Provide the [X, Y] coordinate of the cell's center where the given text is located.  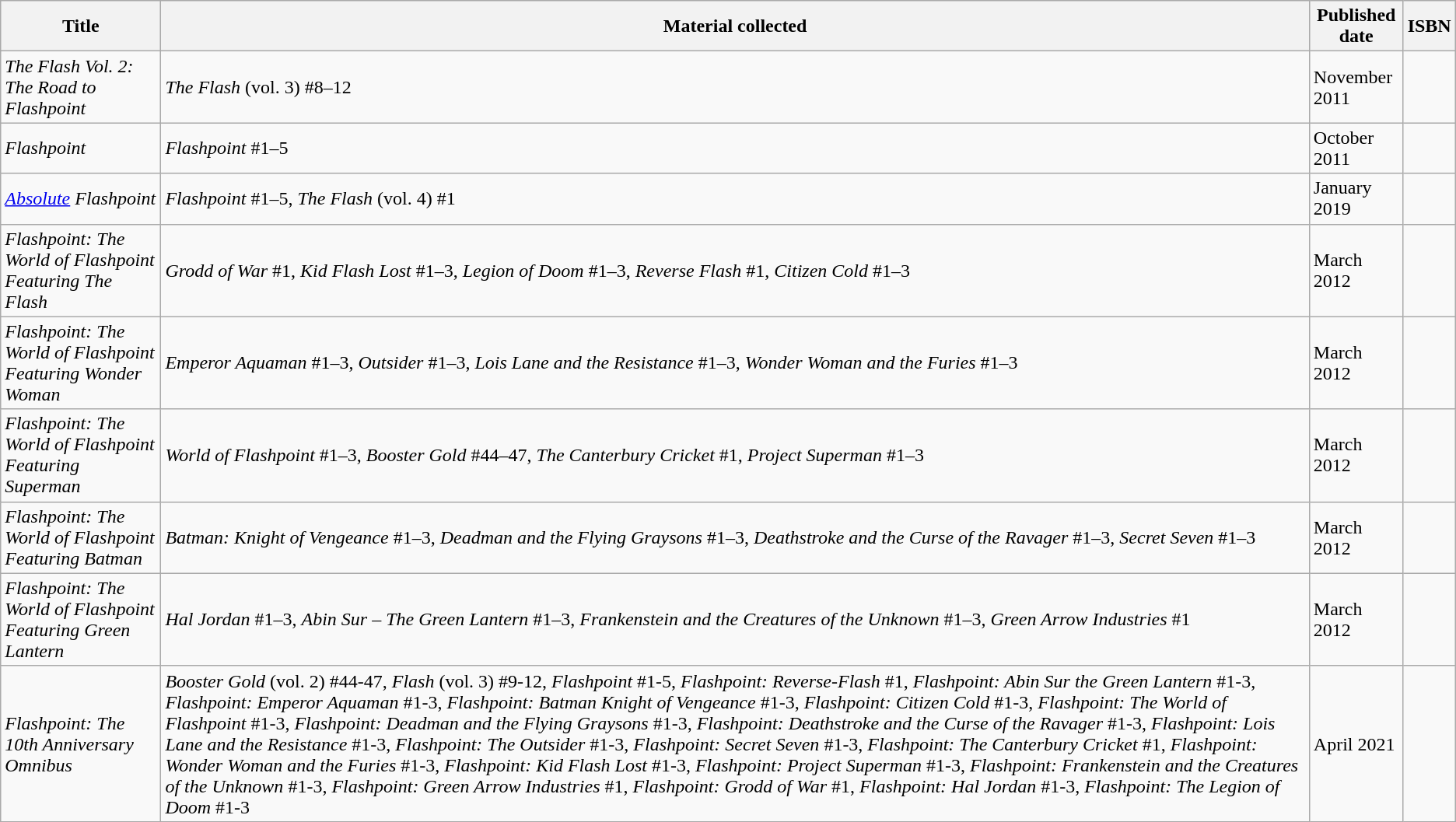
ISBN [1430, 26]
Title [81, 26]
Material collected [735, 26]
Flashpoint: The 10th Anniversary Omnibus [81, 743]
Published date [1356, 26]
Hal Jordan #1–3, Abin Sur – The Green Lantern #1–3, Frankenstein and the Creatures of the Unknown #1–3, Green Arrow Industries #1 [735, 619]
October 2011 [1356, 148]
Emperor Aquaman #1–3, Outsider #1–3, Lois Lane and the Resistance #1–3, Wonder Woman and the Furies #1–3 [735, 362]
Flashpoint: The World of Flashpoint Featuring Superman [81, 456]
Flashpoint #1–5, The Flash (vol. 4) #1 [735, 199]
Flashpoint: The World of Flashpoint Featuring Green Lantern [81, 619]
Flashpoint #1–5 [735, 148]
January 2019 [1356, 199]
Flashpoint: The World of Flashpoint Featuring The Flash [81, 271]
Batman: Knight of Vengeance #1–3, Deadman and the Flying Graysons #1–3, Deathstroke and the Curse of the Ravager #1–3, Secret Seven #1–3 [735, 537]
The Flash Vol. 2: The Road to Flashpoint [81, 87]
The Flash (vol. 3) #8–12 [735, 87]
Flashpoint: The World of Flashpoint Featuring Batman [81, 537]
November 2011 [1356, 87]
World of Flashpoint #1–3, Booster Gold #44–47, The Canterbury Cricket #1, Project Superman #1–3 [735, 456]
Grodd of War #1, Kid Flash Lost #1–3, Legion of Doom #1–3, Reverse Flash #1, Citizen Cold #1–3 [735, 271]
April 2021 [1356, 743]
Flashpoint: The World of Flashpoint Featuring Wonder Woman [81, 362]
Flashpoint [81, 148]
Absolute Flashpoint [81, 199]
